Return [x, y] of the center of cell containing provided text 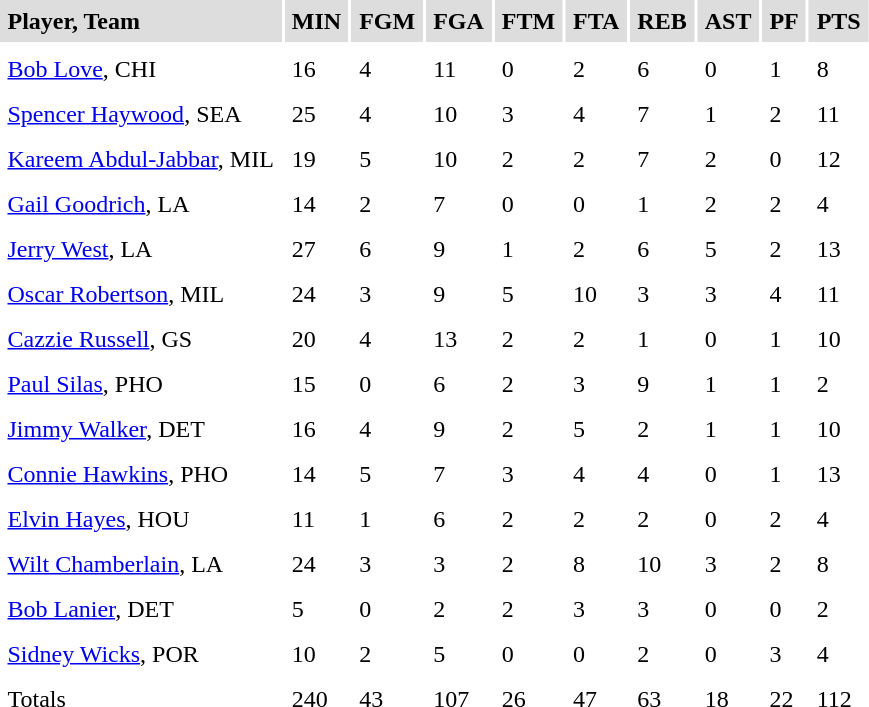
Connie Hawkins, PHO [140, 474]
Kareem Abdul-Jabbar, MIL [140, 159]
Bob Lanier, DET [140, 609]
AST [728, 21]
FGA [459, 21]
REB [662, 21]
Spencer Haywood, SEA [140, 114]
FTM [528, 21]
Bob Love, CHI [140, 69]
MIN [316, 21]
Jimmy Walker, DET [140, 429]
Player, Team [140, 21]
FGM [388, 21]
Sidney Wicks, POR [140, 654]
Jerry West, LA [140, 249]
PTS [838, 21]
Gail Goodrich, LA [140, 204]
27 [316, 249]
Cazzie Russell, GS [140, 339]
Oscar Robertson, MIL [140, 294]
20 [316, 339]
PF [784, 21]
15 [316, 384]
FTA [596, 21]
Wilt Chamberlain, LA [140, 564]
Elvin Hayes, HOU [140, 519]
Paul Silas, PHO [140, 384]
19 [316, 159]
25 [316, 114]
12 [838, 159]
